Scan for the cell matching the given text and deliver its [x, y] coordinate at center. 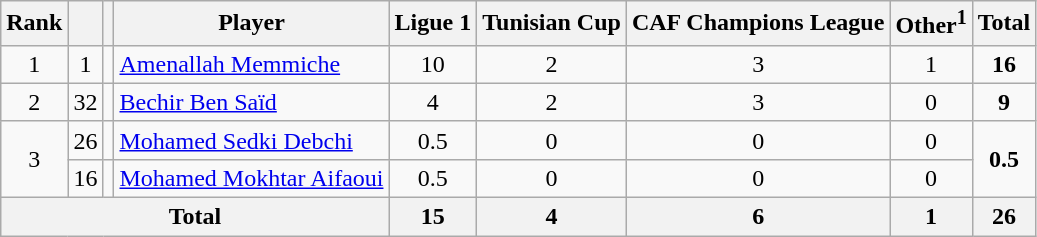
10 [433, 64]
Bechir Ben Saïd [252, 102]
15 [433, 217]
CAF Champions League [758, 24]
6 [758, 217]
Mohamed Mokhtar Aifaoui [252, 178]
Ligue 1 [433, 24]
9 [1004, 102]
Mohamed Sedki Debchi [252, 140]
Rank [34, 24]
Player [252, 24]
Amenallah Memmiche [252, 64]
Other1 [931, 24]
Tunisian Cup [552, 24]
32 [86, 102]
